Find where the given text appears and provide that cell's center as (x, y) coordinate. 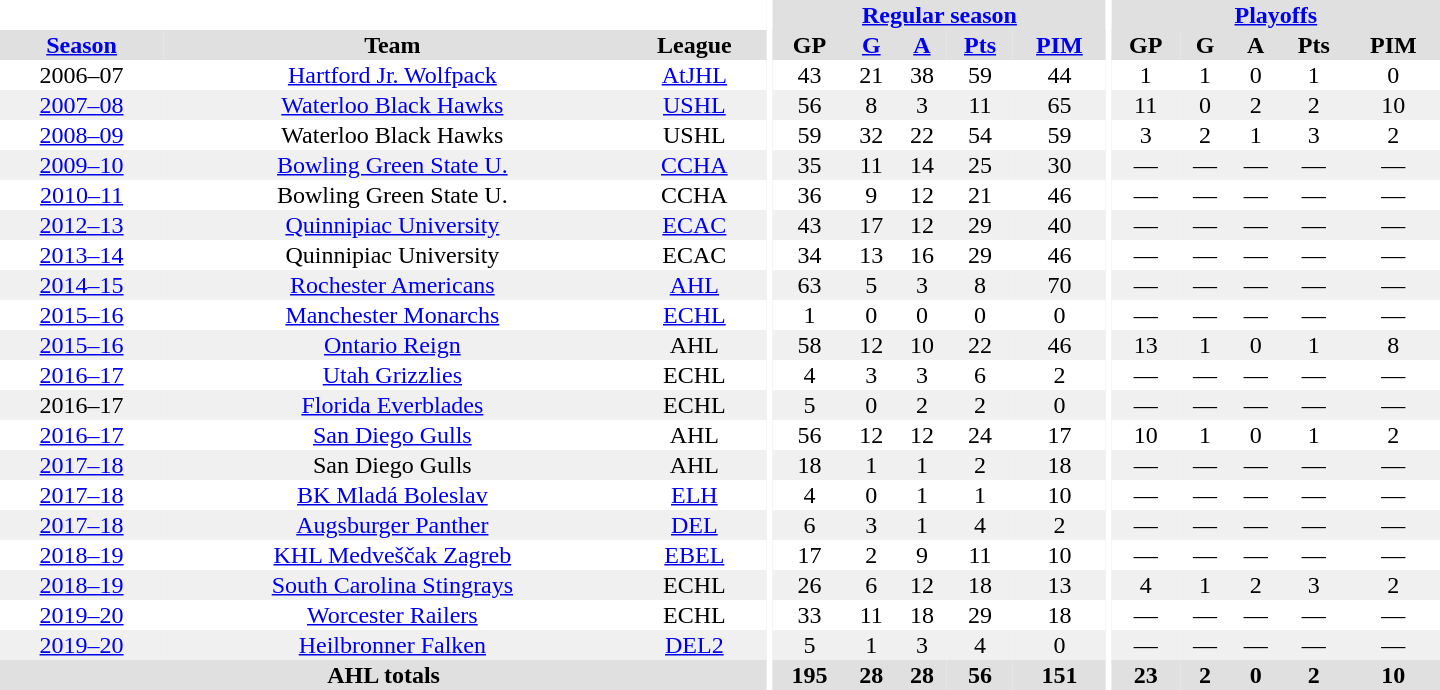
44 (1060, 75)
2007–08 (82, 105)
35 (810, 165)
Season (82, 45)
KHL Medveščak Zagreb (392, 555)
58 (810, 345)
32 (872, 135)
16 (922, 255)
30 (1060, 165)
151 (1060, 675)
33 (810, 615)
South Carolina Stingrays (392, 585)
2009–10 (82, 165)
DEL (695, 525)
ELH (695, 495)
38 (922, 75)
40 (1060, 225)
Manchester Monarchs (392, 315)
Rochester Americans (392, 285)
Team (392, 45)
Augsburger Panther (392, 525)
Regular season (940, 15)
195 (810, 675)
Florida Everblades (392, 405)
Playoffs (1276, 15)
2014–15 (82, 285)
2008–09 (82, 135)
34 (810, 255)
Hartford Jr. Wolfpack (392, 75)
70 (1060, 285)
EBEL (695, 555)
23 (1146, 675)
BK Mladá Boleslav (392, 495)
54 (980, 135)
14 (922, 165)
Heilbronner Falken (392, 645)
2013–14 (82, 255)
Ontario Reign (392, 345)
25 (980, 165)
AtJHL (695, 75)
36 (810, 195)
AHL totals (384, 675)
2010–11 (82, 195)
2006–07 (82, 75)
2012–13 (82, 225)
League (695, 45)
63 (810, 285)
26 (810, 585)
Utah Grizzlies (392, 375)
DEL2 (695, 645)
24 (980, 435)
Worcester Railers (392, 615)
65 (1060, 105)
